Return (X, Y) of the center of cell containing provided text 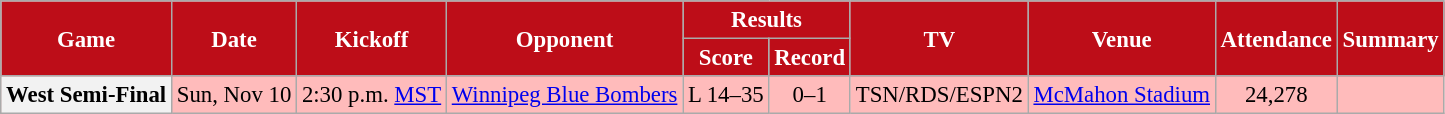
Game (86, 38)
TV (939, 38)
McMahon Stadium (1122, 95)
Kickoff (372, 38)
Attendance (1276, 38)
Date (234, 38)
West Semi-Final (86, 95)
Sun, Nov 10 (234, 95)
Opponent (564, 38)
Venue (1122, 38)
Results (767, 20)
0–1 (810, 95)
L 14–35 (726, 95)
Winnipeg Blue Bombers (564, 95)
Score (726, 58)
TSN/RDS/ESPN2 (939, 95)
Record (810, 58)
Summary (1390, 38)
24,278 (1276, 95)
2:30 p.m. MST (372, 95)
